From the cell containing the given text, extract its center point as [X, Y] coordinate. 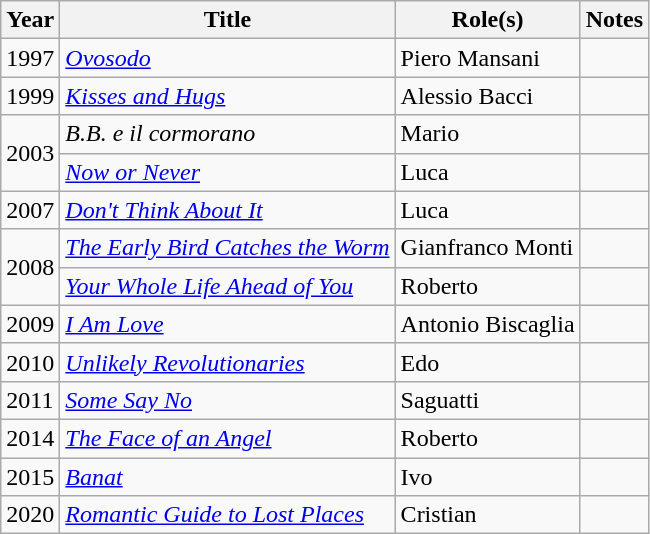
Gianfranco Monti [488, 248]
Banat [228, 477]
2007 [30, 210]
Mario [488, 134]
Some Say No [228, 400]
Romantic Guide to Lost Places [228, 515]
Alessio Bacci [488, 96]
Ivo [488, 477]
2015 [30, 477]
Saguatti [488, 400]
Don't Think About It [228, 210]
2020 [30, 515]
1997 [30, 58]
Kisses and Hugs [228, 96]
2010 [30, 362]
B.B. e il cormorano [228, 134]
2009 [30, 324]
Cristian [488, 515]
2008 [30, 267]
Year [30, 20]
Notes [614, 20]
The Early Bird Catches the Worm [228, 248]
Title [228, 20]
Edo [488, 362]
Antonio Biscaglia [488, 324]
Ovosodo [228, 58]
The Face of an Angel [228, 438]
2003 [30, 153]
I Am Love [228, 324]
Your Whole Life Ahead of You [228, 286]
Role(s) [488, 20]
2014 [30, 438]
Unlikely Revolutionaries [228, 362]
2011 [30, 400]
1999 [30, 96]
Now or Never [228, 172]
Piero Mansani [488, 58]
